Extract the (x, y) coordinate from the center of the cell holding the provided text.  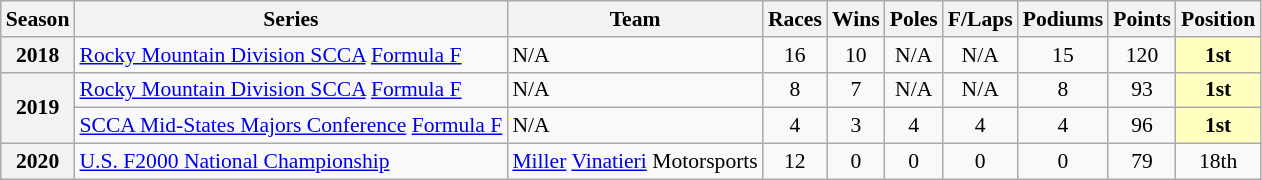
Miller Vinatieri Motorsports (635, 162)
U.S. F2000 National Championship (290, 162)
Points (1142, 19)
2019 (38, 108)
Team (635, 19)
120 (1142, 55)
93 (1142, 90)
16 (795, 55)
96 (1142, 126)
18th (1218, 162)
79 (1142, 162)
Position (1218, 19)
Wins (856, 19)
2020 (38, 162)
12 (795, 162)
SCCA Mid-States Majors Conference Formula F (290, 126)
Series (290, 19)
Races (795, 19)
Podiums (1064, 19)
Season (38, 19)
15 (1064, 55)
7 (856, 90)
2018 (38, 55)
10 (856, 55)
3 (856, 126)
F/Laps (980, 19)
Poles (914, 19)
